Provide the (X, Y) coordinate of the cell's center where the given text is located.  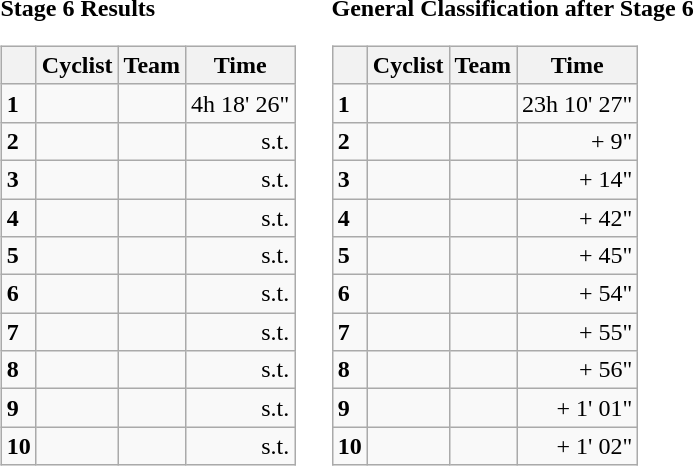
+ 45" (578, 256)
+ 42" (578, 217)
+ 54" (578, 294)
+ 9" (578, 141)
4h 18' 26" (240, 103)
23h 10' 27" (578, 103)
+ 56" (578, 370)
+ 1' 02" (578, 446)
+ 14" (578, 179)
+ 55" (578, 332)
+ 1' 01" (578, 408)
